For the text-containing cell, return its midpoint in [x, y] coordinate format. 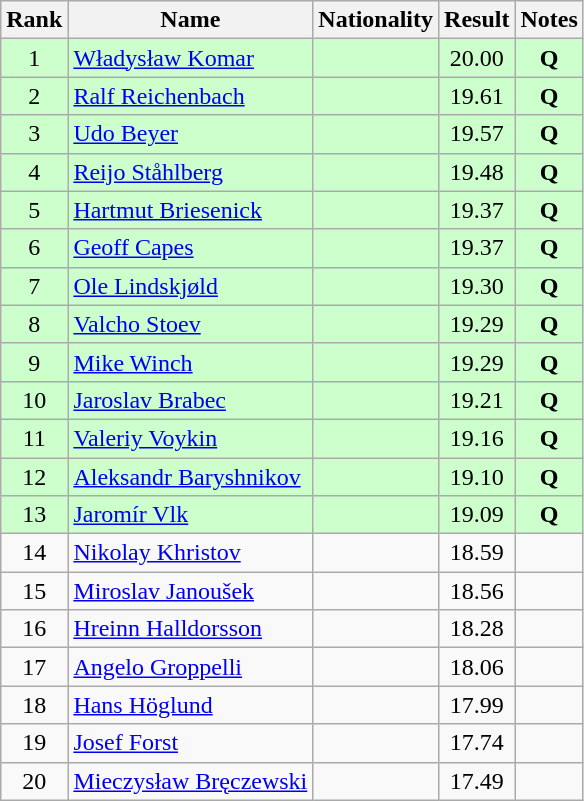
20 [34, 781]
15 [34, 591]
Nikolay Khristov [190, 553]
2 [34, 96]
18.06 [477, 667]
10 [34, 400]
Mike Winch [190, 362]
17.99 [477, 705]
8 [34, 324]
14 [34, 553]
1 [34, 58]
Angelo Groppelli [190, 667]
Władysław Komar [190, 58]
Miroslav Janoušek [190, 591]
Aleksandr Baryshnikov [190, 477]
19.09 [477, 515]
6 [34, 248]
17.74 [477, 743]
17.49 [477, 781]
19 [34, 743]
Hartmut Briesenick [190, 210]
19.57 [477, 134]
19.30 [477, 286]
18.56 [477, 591]
Ralf Reichenbach [190, 96]
13 [34, 515]
11 [34, 438]
5 [34, 210]
Jaromír Vlk [190, 515]
Hans Höglund [190, 705]
20.00 [477, 58]
Mieczysław Bręczewski [190, 781]
19.16 [477, 438]
Udo Beyer [190, 134]
Name [190, 20]
19.61 [477, 96]
18 [34, 705]
Jaroslav Brabec [190, 400]
Geoff Capes [190, 248]
Valcho Stoev [190, 324]
Notes [549, 20]
16 [34, 629]
Valeriy Voykin [190, 438]
12 [34, 477]
17 [34, 667]
Rank [34, 20]
4 [34, 172]
9 [34, 362]
7 [34, 286]
19.10 [477, 477]
Ole Lindskjøld [190, 286]
Nationality [376, 20]
Result [477, 20]
Reijo Ståhlberg [190, 172]
Josef Forst [190, 743]
19.48 [477, 172]
18.28 [477, 629]
3 [34, 134]
19.21 [477, 400]
18.59 [477, 553]
Hreinn Halldorsson [190, 629]
